Search for the cell housing the specified text and yield its [X, Y] center coordinate. 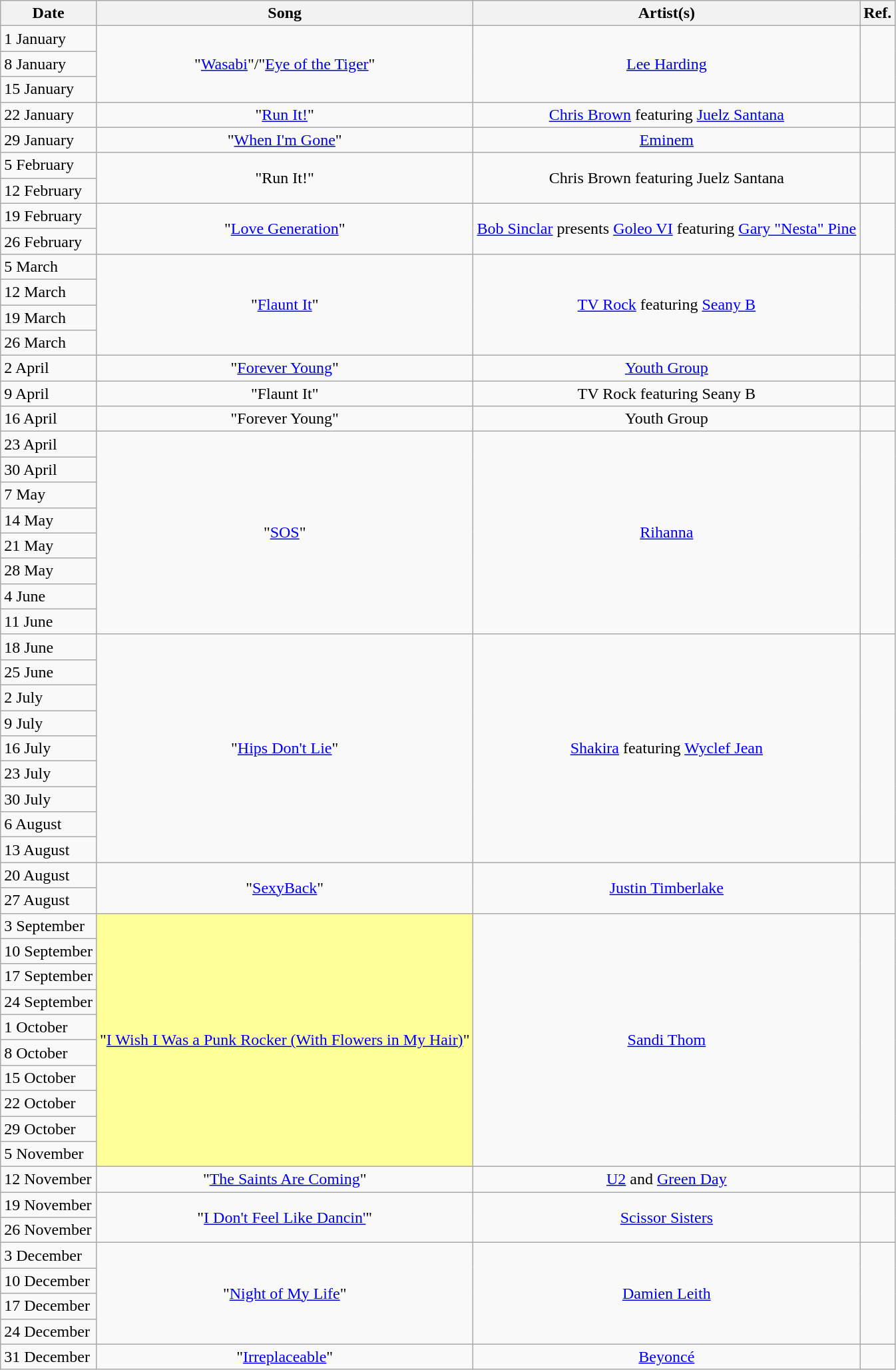
30 July [49, 799]
Artist(s) [667, 13]
17 September [49, 976]
10 December [49, 1281]
21 May [49, 545]
Bob Sinclar presents Goleo VI featuring Gary "Nesta" Pine [667, 228]
27 August [49, 900]
16 April [49, 419]
2 April [49, 368]
26 November [49, 1230]
26 February [49, 241]
"SOS" [285, 533]
1 October [49, 1027]
6 August [49, 825]
25 June [49, 672]
10 September [49, 951]
"The Saints Are Coming" [285, 1180]
18 June [49, 647]
5 November [49, 1154]
23 April [49, 444]
15 January [49, 89]
Justin Timberlake [667, 888]
1 January [49, 39]
Lee Harding [667, 64]
13 August [49, 850]
24 September [49, 1002]
28 May [49, 571]
"SexyBack" [285, 888]
Shakira featuring Wyclef Jean [667, 749]
3 September [49, 926]
Damien Leith [667, 1293]
Rihanna [667, 533]
19 November [49, 1205]
5 March [49, 266]
"I Wish I Was a Punk Rocker (With Flowers in My Hair)" [285, 1040]
26 March [49, 343]
Date [49, 13]
30 April [49, 470]
"Wasabi"/"Eye of the Tiger" [285, 64]
8 January [49, 64]
5 February [49, 165]
9 July [49, 723]
7 May [49, 495]
"Love Generation" [285, 228]
Ref. [877, 13]
9 April [49, 394]
22 October [49, 1103]
14 May [49, 520]
"Irreplaceable" [285, 1357]
Song [285, 13]
31 December [49, 1357]
15 October [49, 1078]
11 June [49, 621]
29 October [49, 1129]
19 February [49, 216]
23 July [49, 774]
20 August [49, 875]
22 January [49, 115]
"When I'm Gone" [285, 140]
Eminem [667, 140]
3 December [49, 1255]
29 January [49, 140]
24 December [49, 1331]
4 June [49, 596]
Beyoncé [667, 1357]
Sandi Thom [667, 1040]
Scissor Sisters [667, 1217]
17 December [49, 1306]
2 July [49, 697]
"Hips Don't Lie" [285, 749]
U2 and Green Day [667, 1180]
"Night of My Life" [285, 1293]
12 February [49, 190]
"I Don't Feel Like Dancin'" [285, 1217]
12 March [49, 292]
19 March [49, 318]
12 November [49, 1180]
16 July [49, 749]
8 October [49, 1052]
